For the text-containing cell, return its midpoint in (x, y) coordinate format. 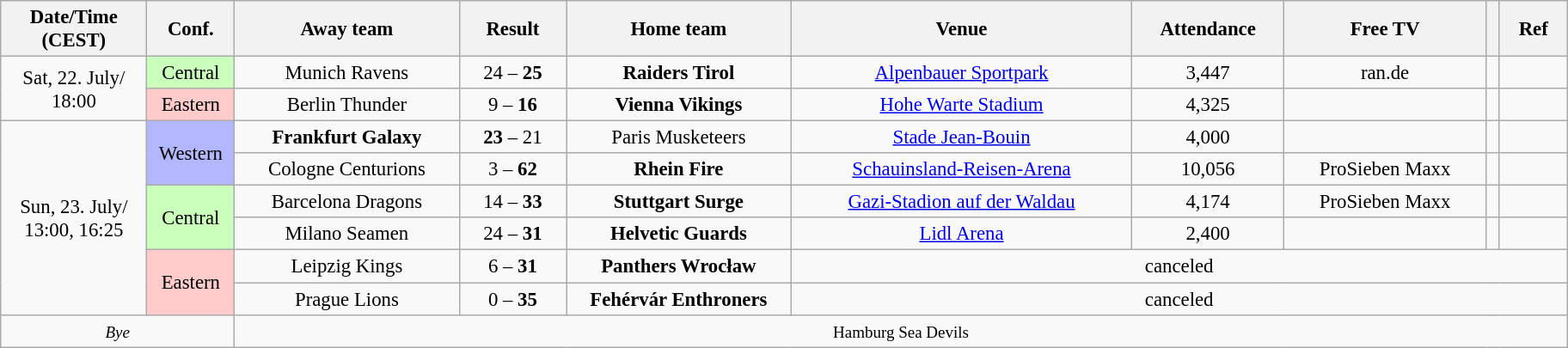
Paris Musketeers (679, 137)
Cologne Centurions (347, 169)
Leipzig Kings (347, 266)
Western (191, 153)
Home team (679, 29)
24 – 31 (512, 235)
Raiders Tirol (679, 73)
Prague Lions (347, 299)
2,400 (1208, 235)
Sun, 23. July/13:00, 16:25 (74, 218)
Gazi-Stadion auf der Waldau (961, 202)
Result (512, 29)
Munich Ravens (347, 73)
Conf. (191, 29)
4,000 (1208, 137)
Berlin Thunder (347, 105)
Milano Seamen (347, 235)
Free TV (1385, 29)
Helvetic Guards (679, 235)
Stuttgart Surge (679, 202)
Ref (1534, 29)
Frankfurt Galaxy (347, 137)
14 – 33 (512, 202)
3,447 (1208, 73)
Vienna Vikings (679, 105)
Hamburg Sea Devils (901, 331)
Hohe Warte Stadium (961, 105)
Venue (961, 29)
Bye (118, 331)
10,056 (1208, 169)
23 – 21 (512, 137)
9 – 16 (512, 105)
6 – 31 (512, 266)
Schauinsland-Reisen-Arena (961, 169)
4,325 (1208, 105)
Panthers Wrocław (679, 266)
0 – 35 (512, 299)
Fehérvár Enthroners (679, 299)
Sat, 22. July/18:00 (74, 89)
ran.de (1385, 73)
24 – 25 (512, 73)
Barcelona Dragons (347, 202)
Lidl Arena (961, 235)
Attendance (1208, 29)
Away team (347, 29)
3 – 62 (512, 169)
Rhein Fire (679, 169)
Alpenbauer Sportpark (961, 73)
Stade Jean-Bouin (961, 137)
4,174 (1208, 202)
Date/Time (CEST) (74, 29)
